Return [x, y] of the center of cell containing provided text 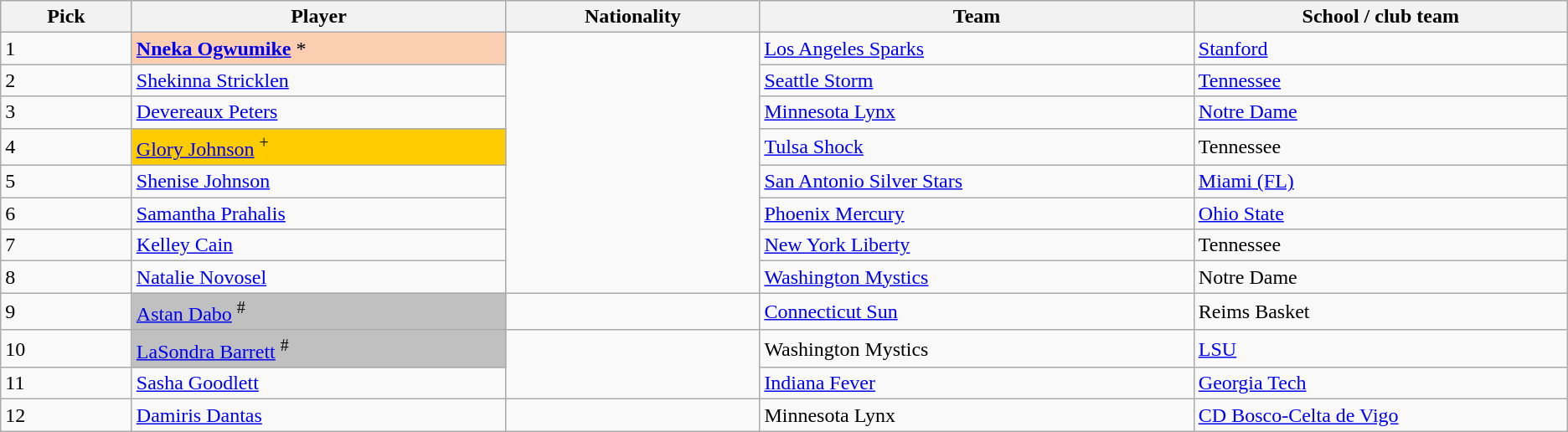
LSU [1380, 348]
Glory Johnson + [318, 147]
San Antonio Silver Stars [977, 182]
Shenise Johnson [318, 182]
2 [67, 80]
1 [67, 49]
6 [67, 213]
LaSondra Barrett # [318, 348]
Shekinna Stricklen [318, 80]
School / club team [1380, 17]
Tulsa Shock [977, 147]
4 [67, 147]
New York Liberty [977, 245]
10 [67, 348]
Indiana Fever [977, 383]
Phoenix Mercury [977, 213]
11 [67, 383]
Seattle Storm [977, 80]
Samantha Prahalis [318, 213]
Miami (FL) [1380, 182]
Ohio State [1380, 213]
Player [318, 17]
Connecticut Sun [977, 311]
Devereaux Peters [318, 112]
Pick [67, 17]
Nneka Ogwumike * [318, 49]
Team [977, 17]
Sasha Goodlett [318, 383]
Astan Dabo # [318, 311]
12 [67, 415]
CD Bosco-Celta de Vigo [1380, 415]
Los Angeles Sparks [977, 49]
Kelley Cain [318, 245]
Georgia Tech [1380, 383]
3 [67, 112]
Nationality [633, 17]
Reims Basket [1380, 311]
Natalie Novosel [318, 277]
8 [67, 277]
9 [67, 311]
5 [67, 182]
Stanford [1380, 49]
Damiris Dantas [318, 415]
7 [67, 245]
